For the text-containing cell, return its midpoint in (X, Y) coordinate format. 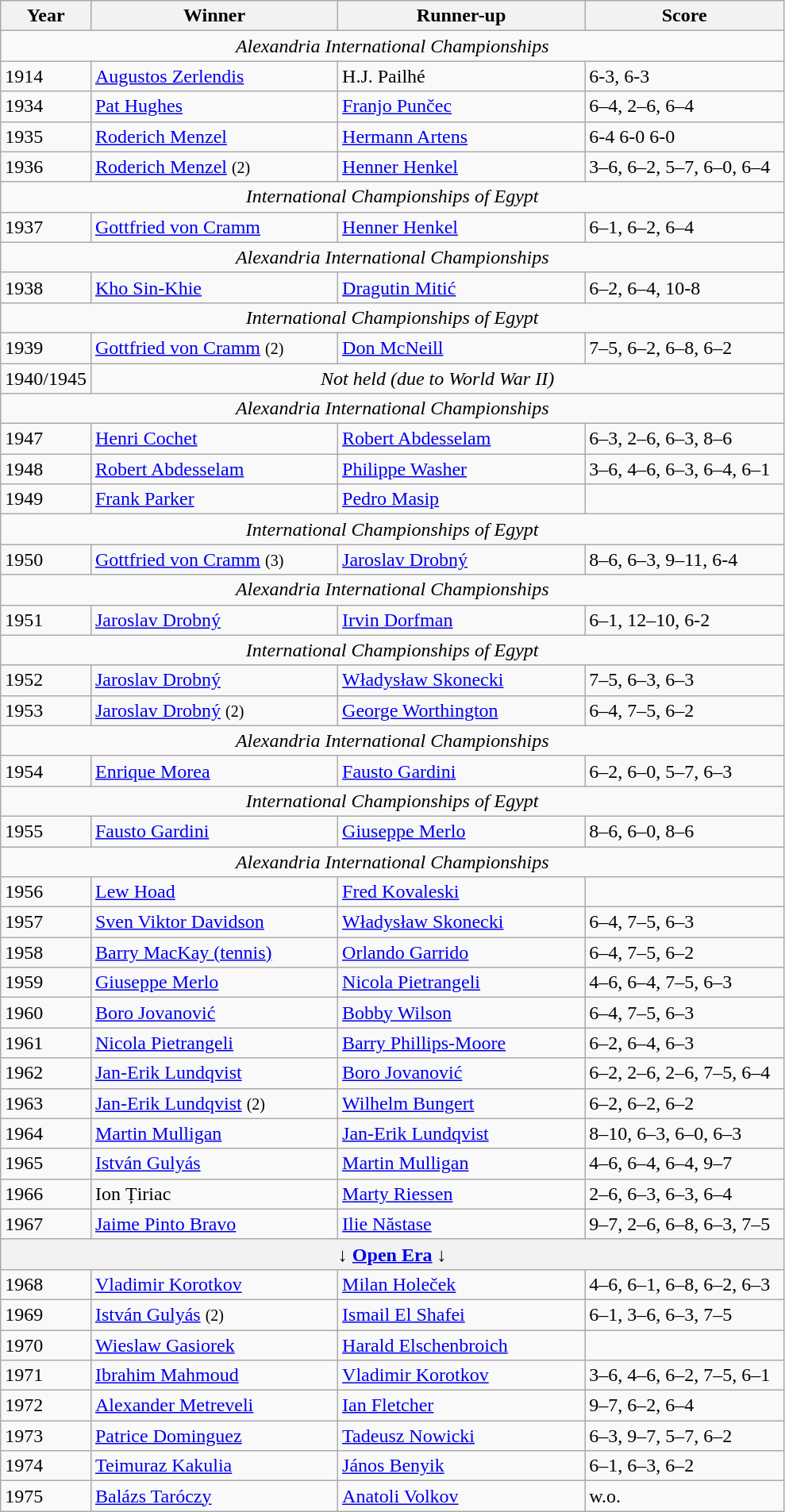
1964 (46, 1133)
1965 (46, 1164)
4–6, 6–1, 6–8, 6–2, 6–3 (684, 1284)
Wieslaw Gasiorek (214, 1345)
Ion Țiriac (214, 1194)
Barry MacKay (tennis) (214, 952)
6–2, 6–4, 10-8 (684, 287)
1958 (46, 952)
1936 (46, 167)
6–1, 6–2, 6–4 (684, 227)
Runner-up (462, 16)
3–6, 6–2, 5–7, 6–0, 6–4 (684, 167)
1972 (46, 1406)
1953 (46, 710)
Orlando Garrido (462, 952)
Franjo Punčec (462, 106)
Gottfried von Cramm (3) (214, 560)
1951 (46, 620)
↓ Open Era ↓ (392, 1254)
Lew Hoad (214, 892)
1948 (46, 469)
Henri Cochet (214, 439)
w.o. (684, 1496)
Score (684, 16)
7–5, 6–2, 6–8, 6–2 (684, 348)
Roderich Menzel (2) (214, 167)
2–6, 6–3, 6–3, 6–4 (684, 1194)
Bobby Wilson (462, 1013)
Gottfried von Cramm (214, 227)
1938 (46, 287)
Ilie Năstase (462, 1224)
Irvin Dorfman (462, 620)
Tadeusz Nowicki (462, 1436)
Jaime Pinto Bravo (214, 1224)
1961 (46, 1043)
István Gulyás (2) (214, 1314)
1962 (46, 1073)
Philippe Washer (462, 469)
6–2, 6–4, 6–3 (684, 1043)
1963 (46, 1103)
Pedro Masip (462, 499)
1975 (46, 1496)
1959 (46, 983)
8–10, 6–3, 6–0, 6–3 (684, 1133)
Alexander Metreveli (214, 1406)
1973 (46, 1436)
6–4, 2–6, 6–4 (684, 106)
Hermann Artens (462, 137)
6–3, 9–7, 5–7, 6–2 (684, 1436)
1956 (46, 892)
6–2, 2–6, 2–6, 7–5, 6–4 (684, 1073)
Jan-Erik Lundqvist (2) (214, 1103)
6-4 6-0 6-0 (684, 137)
Balázs Taróczy (214, 1496)
1947 (46, 439)
Frank Parker (214, 499)
1969 (46, 1314)
1966 (46, 1194)
H.J. Pailhé (462, 76)
3–6, 4–6, 6–2, 7–5, 6–1 (684, 1375)
1960 (46, 1013)
1939 (46, 348)
8–6, 6–3, 9–11, 6-4 (684, 560)
Teimuraz Kakulia (214, 1466)
Ian Fletcher (462, 1406)
1968 (46, 1284)
1955 (46, 831)
1940/1945 (46, 379)
Milan Holeček (462, 1284)
1970 (46, 1345)
Anatoli Volkov (462, 1496)
7–5, 6–3, 6–3 (684, 680)
Harald Elschenbroich (462, 1345)
1949 (46, 499)
Wilhelm Bungert (462, 1103)
Don McNeill (462, 348)
1971 (46, 1375)
1957 (46, 922)
4–6, 6–4, 7–5, 6–3 (684, 983)
1937 (46, 227)
Ismail El Shafei (462, 1314)
6–3, 2–6, 6–3, 8–6 (684, 439)
János Benyik (462, 1466)
Kho Sin-Khie (214, 287)
9–7, 6–2, 6–4 (684, 1406)
Roderich Menzel (214, 137)
Marty Riessen (462, 1194)
Pat Hughes (214, 106)
1950 (46, 560)
Winner (214, 16)
8–6, 6–0, 8–6 (684, 831)
6–2, 6–0, 5–7, 6–3 (684, 771)
Jaroslav Drobný (2) (214, 710)
6–1, 6–3, 6–2 (684, 1466)
3–6, 4–6, 6–3, 6–4, 6–1 (684, 469)
Barry Phillips-Moore (462, 1043)
9–7, 2–6, 6–8, 6–3, 7–5 (684, 1224)
Not held (due to World War II) (437, 379)
István Gulyás (214, 1164)
1974 (46, 1466)
Enrique Morea (214, 771)
1934 (46, 106)
Sven Viktor Davidson (214, 922)
4–6, 6–4, 6–4, 9–7 (684, 1164)
Patrice Dominguez (214, 1436)
Ibrahim Mahmoud (214, 1375)
1935 (46, 137)
6–2, 6–2, 6–2 (684, 1103)
6-3, 6-3 (684, 76)
Fred Kovaleski (462, 892)
1914 (46, 76)
Dragutin Mitić (462, 287)
1954 (46, 771)
George Worthington (462, 710)
Augustos Zerlendis (214, 76)
Gottfried von Cramm (2) (214, 348)
6–1, 3–6, 6–3, 7–5 (684, 1314)
1967 (46, 1224)
1952 (46, 680)
6–1, 12–10, 6-2 (684, 620)
Year (46, 16)
